Search for the cell housing the specified text and yield its [x, y] center coordinate. 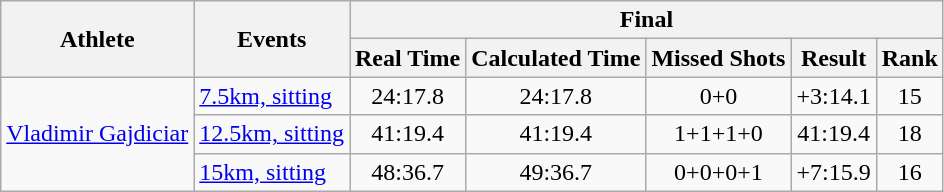
Final [647, 20]
Calculated Time [556, 58]
Rank [910, 58]
Result [834, 58]
7.5km, sitting [272, 96]
Athlete [98, 39]
49:36.7 [556, 172]
Events [272, 39]
1+1+1+0 [718, 134]
Real Time [408, 58]
48:36.7 [408, 172]
18 [910, 134]
12.5km, sitting [272, 134]
15 [910, 96]
0+0+0+1 [718, 172]
+7:15.9 [834, 172]
Missed Shots [718, 58]
0+0 [718, 96]
15km, sitting [272, 172]
16 [910, 172]
+3:14.1 [834, 96]
Vladimir Gajdiciar [98, 134]
